Detect which cell encompasses the target text, then output its [x, y] center coordinate. 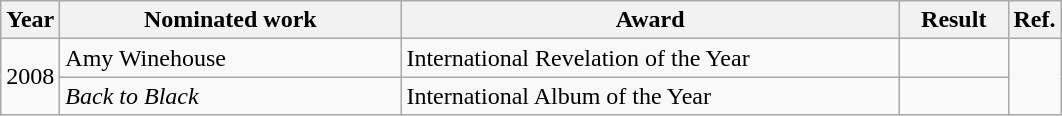
Back to Black [230, 96]
2008 [30, 77]
Result [954, 20]
Year [30, 20]
International Album of the Year [650, 96]
Nominated work [230, 20]
Ref. [1034, 20]
Award [650, 20]
International Revelation of the Year [650, 58]
Amy Winehouse [230, 58]
